Search for the cell housing the specified text and yield its (x, y) center coordinate. 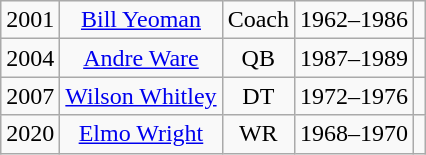
2004 (30, 58)
2001 (30, 20)
1972–1976 (354, 96)
Andre Ware (141, 58)
1962–1986 (354, 20)
2020 (30, 134)
Coach (258, 20)
1987–1989 (354, 58)
QB (258, 58)
Wilson Whitley (141, 96)
WR (258, 134)
Elmo Wright (141, 134)
1968–1970 (354, 134)
DT (258, 96)
Bill Yeoman (141, 20)
2007 (30, 96)
